Detect which cell encompasses the target text, then output its (X, Y) center coordinate. 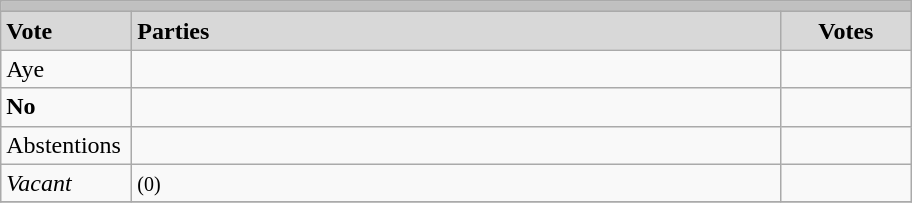
No (66, 107)
Aye (66, 69)
Parties (456, 31)
Vote (66, 31)
(0) (456, 183)
Votes (846, 31)
Abstentions (66, 145)
Vacant (66, 183)
